For the text-containing cell, return its midpoint in (x, y) coordinate format. 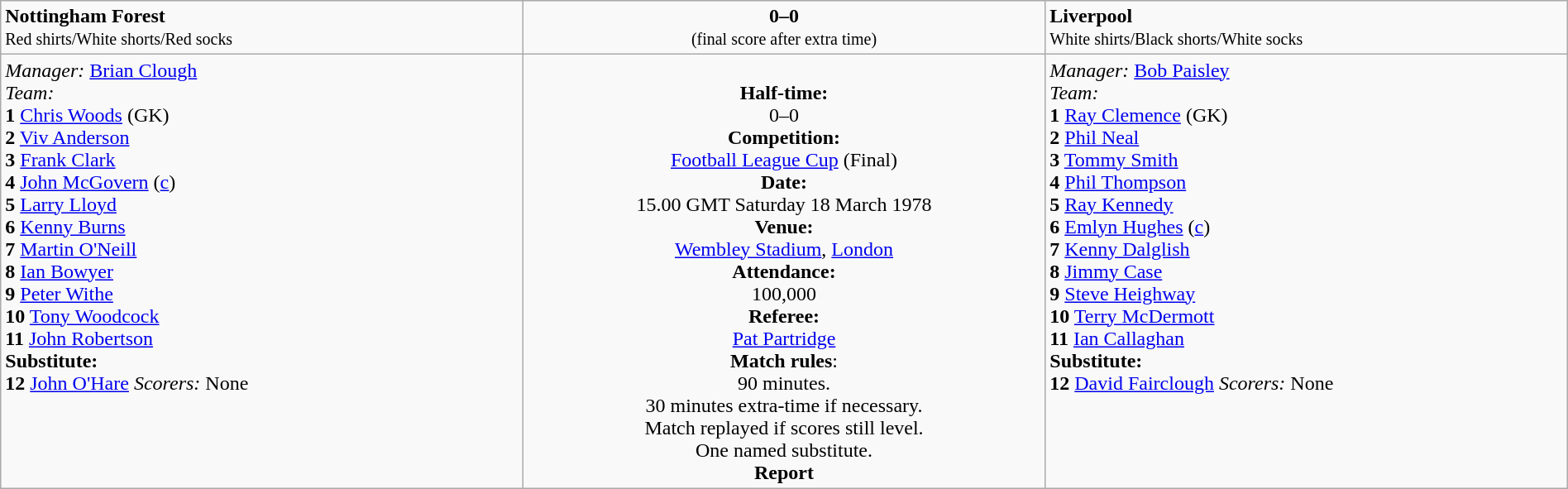
0–0(final score after extra time) (784, 28)
Nottingham ForestRed shirts/White shorts/Red socks (262, 28)
LiverpoolWhite shirts/Black shorts/White socks (1307, 28)
